Return the (x, y) coordinate for the center point of the cell that contains the specified text.  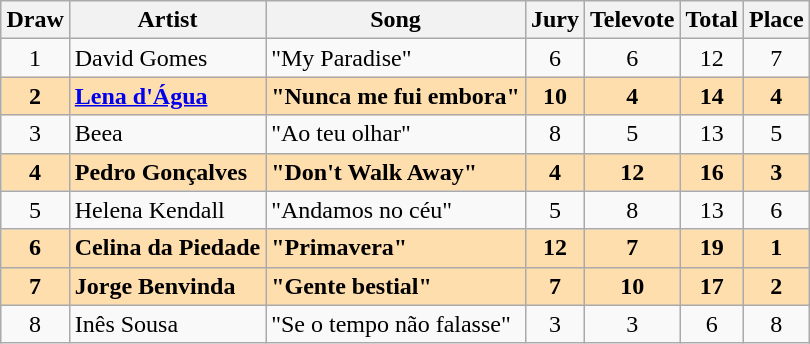
Artist (167, 20)
Jorge Benvinda (167, 286)
Celina da Piedade (167, 248)
Place (776, 20)
Inês Sousa (167, 324)
"Andamos no céu" (396, 210)
Beea (167, 134)
14 (712, 96)
Televote (632, 20)
Pedro Gonçalves (167, 172)
Jury (554, 20)
Song (396, 20)
17 (712, 286)
David Gomes (167, 58)
19 (712, 248)
Helena Kendall (167, 210)
Total (712, 20)
Lena d'Água (167, 96)
"Gente bestial" (396, 286)
"Don't Walk Away" (396, 172)
16 (712, 172)
"Nunca me fui embora" (396, 96)
"Ao teu olhar" (396, 134)
Draw (35, 20)
"My Paradise" (396, 58)
"Se o tempo não falasse" (396, 324)
"Primavera" (396, 248)
